Provide the (x, y) coordinate of the cell's center where the given text is located.  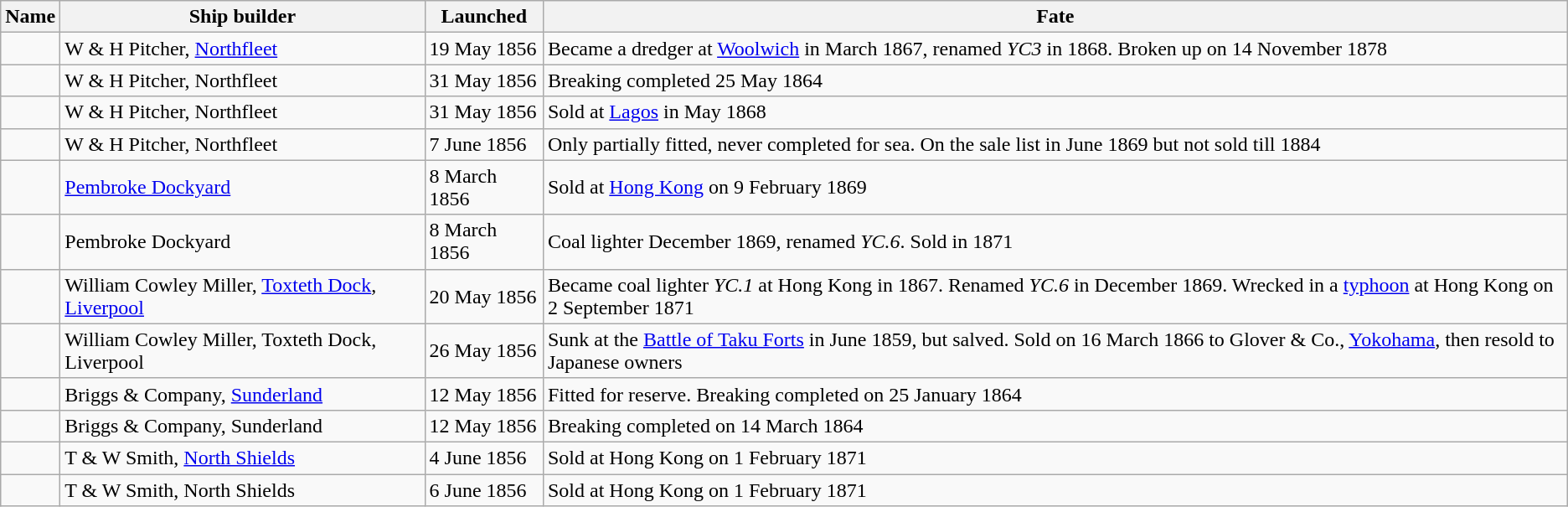
6 June 1856 (484, 490)
Fitted for reserve. Breaking completed on 25 January 1864 (1055, 394)
Fate (1055, 17)
Sold at Hong Kong on 9 February 1869 (1055, 188)
Coal lighter December 1869, renamed YC.6. Sold in 1871 (1055, 241)
7 June 1856 (484, 144)
4 June 1856 (484, 458)
Only partially fitted, never completed for sea. On the sale list in June 1869 but not sold till 1884 (1055, 144)
Sunk at the Battle of Taku Forts in June 1859, but salved. Sold on 16 March 1866 to Glover & Co., Yokohama, then resold to Japanese owners (1055, 350)
19 May 1856 (484, 49)
Launched (484, 17)
Became a dredger at Woolwich in March 1867, renamed YC3 in 1868. Broken up on 14 November 1878 (1055, 49)
26 May 1856 (484, 350)
Became coal lighter YC.1 at Hong Kong in 1867. Renamed YC.6 in December 1869. Wrecked in a typhoon at Hong Kong on 2 September 1871 (1055, 297)
20 May 1856 (484, 297)
Ship builder (243, 17)
Sold at Lagos in May 1868 (1055, 112)
Breaking completed on 14 March 1864 (1055, 426)
Name (30, 17)
Breaking completed 25 May 1864 (1055, 80)
